Output the (X, Y) coordinate of the center of the cell containing the given text.  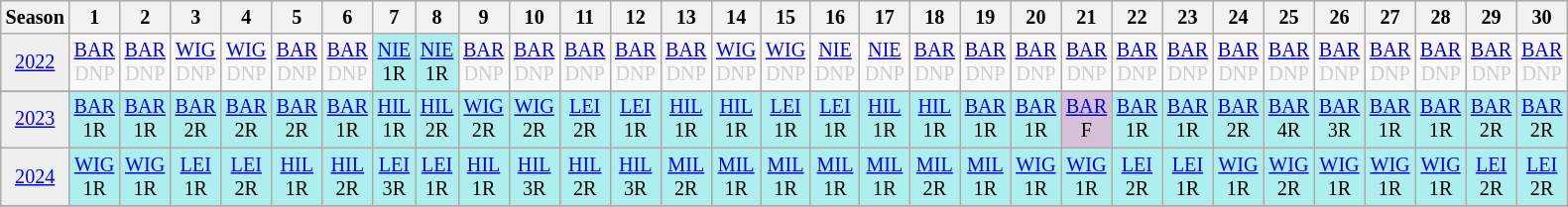
30 (1541, 18)
12 (635, 18)
23 (1188, 18)
4 (246, 18)
3 (196, 18)
2023 (36, 120)
BAR3R (1339, 120)
27 (1390, 18)
24 (1238, 18)
18 (934, 18)
19 (986, 18)
15 (785, 18)
11 (585, 18)
26 (1339, 18)
13 (686, 18)
25 (1289, 18)
20 (1035, 18)
LEI3R (395, 176)
28 (1440, 18)
22 (1137, 18)
9 (484, 18)
2024 (36, 176)
5 (298, 18)
2 (145, 18)
10 (534, 18)
2022 (36, 62)
BARF (1087, 120)
7 (395, 18)
14 (736, 18)
16 (835, 18)
8 (436, 18)
BAR4R (1289, 120)
Season (36, 18)
17 (885, 18)
1 (95, 18)
6 (347, 18)
21 (1087, 18)
29 (1492, 18)
